Detect which cell encompasses the target text, then output its [x, y] center coordinate. 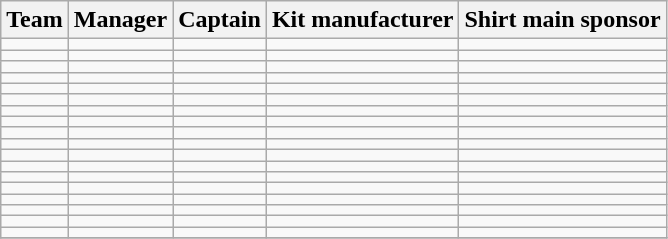
Team [35, 20]
Kit manufacturer [362, 20]
Shirt main sponsor [562, 20]
Captain [220, 20]
Manager [120, 20]
